Capture the cell that displays the provided text and extract its [X, Y] central coordinate. 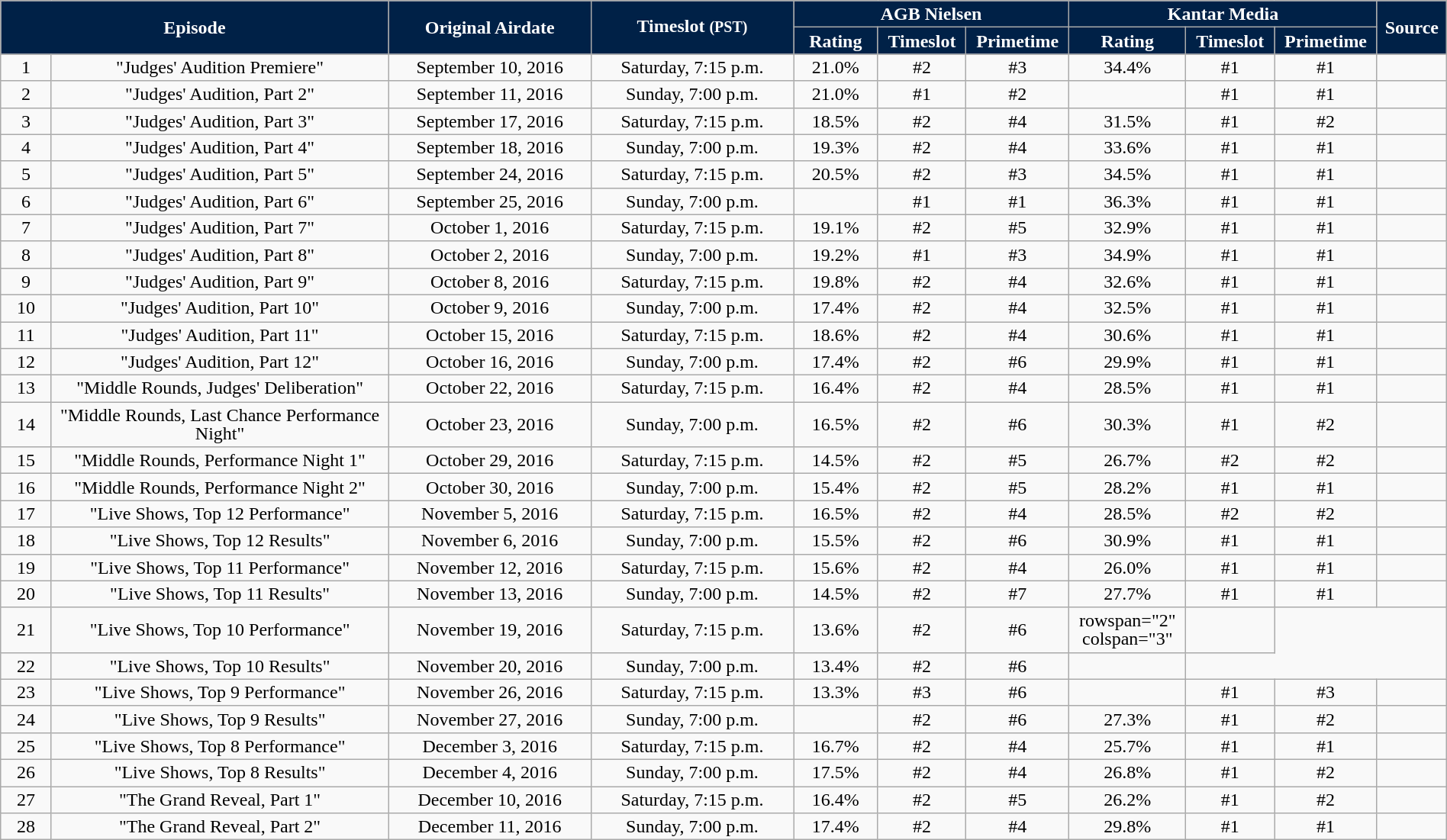
"The Grand Reveal, Part 2" [220, 827]
"Live Shows, Top 9 Results" [220, 719]
"Middle Rounds, Last Chance Performance Night" [220, 424]
13.6% [836, 630]
"Live Shows, Top 12 Performance" [220, 514]
26.2% [1128, 800]
October 15, 2016 [490, 336]
19.3% [836, 148]
October 16, 2016 [490, 362]
Original Airdate [490, 27]
36.3% [1128, 201]
28.2% [1128, 487]
"Middle Rounds, Performance Night 2" [220, 487]
15 [26, 461]
17.5% [836, 772]
15.6% [836, 568]
November 19, 2016 [490, 630]
"Judges' Audition, Part 2" [220, 95]
33.6% [1128, 148]
25.7% [1128, 746]
"Middle Rounds, Judges' Deliberation" [220, 389]
"Judges' Audition, Part 5" [220, 174]
"Judges' Audition, Part 6" [220, 201]
13.3% [836, 693]
20 [26, 594]
27.7% [1128, 594]
November 5, 2016 [490, 514]
November 26, 2016 [490, 693]
"Judges' Audition, Part 4" [220, 148]
12 [26, 362]
October 9, 2016 [490, 308]
November 13, 2016 [490, 594]
15.5% [836, 540]
18.6% [836, 336]
October 2, 2016 [490, 255]
17 [26, 514]
14 [26, 424]
October 22, 2016 [490, 389]
7 [26, 227]
19.2% [836, 255]
"Live Shows, Top 9 Performance" [220, 693]
"Judges' Audition, Part 3" [220, 121]
30.6% [1128, 336]
December 3, 2016 [490, 746]
3 [26, 121]
16.7% [836, 746]
8 [26, 255]
29.8% [1128, 827]
"Live Shows, Top 11 Results" [220, 594]
31.5% [1128, 121]
"Live Shows, Top 8 Performance" [220, 746]
13.4% [836, 665]
24 [26, 719]
"Live Shows, Top 12 Results" [220, 540]
13 [26, 389]
"Judges' Audition, Part 11" [220, 336]
September 24, 2016 [490, 174]
30.3% [1128, 424]
2 [26, 95]
"Judges' Audition, Part 12" [220, 362]
Source [1412, 27]
AGB Nielsen [931, 14]
December 11, 2016 [490, 827]
Episode [195, 27]
19 [26, 568]
"Middle Rounds, Performance Night 1" [220, 461]
32.9% [1128, 227]
"Judges' Audition Premiere" [220, 67]
"Live Shows, Top 10 Performance" [220, 630]
23 [26, 693]
October 30, 2016 [490, 487]
September 25, 2016 [490, 201]
29.9% [1128, 362]
18.5% [836, 121]
October 23, 2016 [490, 424]
October 1, 2016 [490, 227]
Timeslot (PST) [691, 27]
18 [26, 540]
"Live Shows, Top 8 Results" [220, 772]
32.5% [1128, 308]
19.1% [836, 227]
34.4% [1128, 67]
21 [26, 630]
"Judges' Audition, Part 8" [220, 255]
Kantar Media [1223, 14]
September 10, 2016 [490, 67]
November 12, 2016 [490, 568]
11 [26, 336]
6 [26, 201]
27.3% [1128, 719]
September 11, 2016 [490, 95]
September 18, 2016 [490, 148]
27 [26, 800]
"Judges' Audition, Part 9" [220, 281]
34.9% [1128, 255]
"Live Shows, Top 10 Results" [220, 665]
22 [26, 665]
34.5% [1128, 174]
5 [26, 174]
26.7% [1128, 461]
15.4% [836, 487]
1 [26, 67]
"Judges' Audition, Part 7" [220, 227]
10 [26, 308]
20.5% [836, 174]
October 29, 2016 [490, 461]
26.8% [1128, 772]
"Live Shows, Top 11 Performance" [220, 568]
16 [26, 487]
26 [26, 772]
December 4, 2016 [490, 772]
September 17, 2016 [490, 121]
rowspan="2" colspan="3" [1128, 630]
19.8% [836, 281]
26.0% [1128, 568]
"Judges' Audition, Part 10" [220, 308]
25 [26, 746]
30.9% [1128, 540]
October 8, 2016 [490, 281]
November 20, 2016 [490, 665]
4 [26, 148]
December 10, 2016 [490, 800]
November 6, 2016 [490, 540]
"The Grand Reveal, Part 1" [220, 800]
32.6% [1128, 281]
28 [26, 827]
November 27, 2016 [490, 719]
#7 [1018, 594]
9 [26, 281]
